Identify which cell holds the provided text, then report its [x, y] central coordinate. 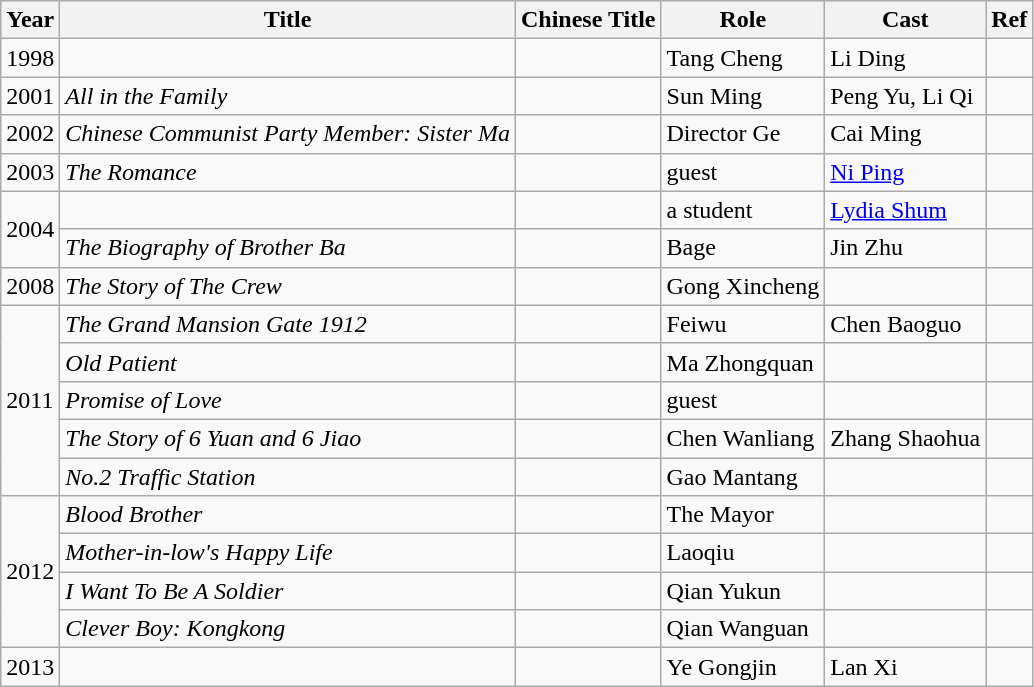
Ni Ping [906, 172]
Old Patient [288, 362]
Jin Zhu [906, 248]
The Grand Mansion Gate 1912 [288, 324]
2003 [30, 172]
Bage [743, 248]
Ye Gongjin [743, 667]
Cai Ming [906, 134]
Chinese Title [588, 20]
Title [288, 20]
Chen Wanliang [743, 438]
All in the Family [288, 96]
No.2 Traffic Station [288, 477]
Director Ge [743, 134]
Feiwu [743, 324]
Lan Xi [906, 667]
Sun Ming [743, 96]
I Want To Be A Soldier [288, 591]
2004 [30, 229]
Role [743, 20]
Ref [1010, 20]
Blood Brother [288, 515]
Qian Wanguan [743, 629]
Lydia Shum [906, 210]
Peng Yu, Li Qi [906, 96]
The Romance [288, 172]
2008 [30, 286]
Qian Yukun [743, 591]
a student [743, 210]
Mother-in-low's Happy Life [288, 553]
Clever Boy: Kongkong [288, 629]
The Biography of Brother Ba [288, 248]
The Story of The Crew [288, 286]
The Story of 6 Yuan and 6 Jiao [288, 438]
Ma Zhongquan [743, 362]
Year [30, 20]
2002 [30, 134]
Gong Xincheng [743, 286]
2012 [30, 572]
Laoqiu [743, 553]
Gao Mantang [743, 477]
1998 [30, 58]
Promise of Love [288, 400]
Cast [906, 20]
Li Ding [906, 58]
Chinese Communist Party Member: Sister Ma [288, 134]
The Mayor [743, 515]
Zhang Shaohua [906, 438]
2013 [30, 667]
2011 [30, 400]
Tang Cheng [743, 58]
2001 [30, 96]
Chen Baoguo [906, 324]
